Search for the cell housing the specified text and yield its (x, y) center coordinate. 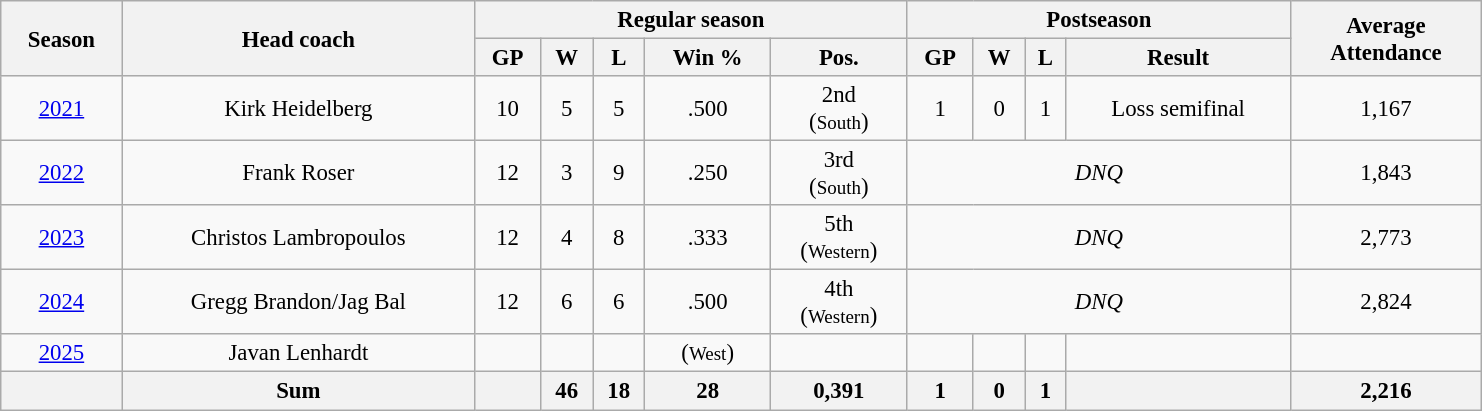
0,391 (838, 391)
9 (619, 174)
3 (567, 174)
46 (567, 391)
Javan Lenhardt (298, 353)
Average Attendance (1386, 38)
Kirk Heidelberg (298, 108)
Win % (708, 58)
.333 (708, 238)
Season (62, 38)
1,843 (1386, 174)
4th(Western) (838, 302)
2nd(South) (838, 108)
2024 (62, 302)
Regular season (692, 20)
Pos. (838, 58)
Head coach (298, 38)
.250 (708, 174)
Postseason (1098, 20)
Loss semifinal (1178, 108)
Christos Lambropoulos (298, 238)
Sum (298, 391)
2023 (62, 238)
2,773 (1386, 238)
10 (508, 108)
2022 (62, 174)
Gregg Brandon/Jag Bal (298, 302)
4 (567, 238)
8 (619, 238)
18 (619, 391)
5th(Western) (838, 238)
2025 (62, 353)
(West) (708, 353)
3rd(South) (838, 174)
2,824 (1386, 302)
28 (708, 391)
1,167 (1386, 108)
2,216 (1386, 391)
2021 (62, 108)
Frank Roser (298, 174)
Result (1178, 58)
